Provide the (X, Y) coordinate of the cell's center where the given text is located.  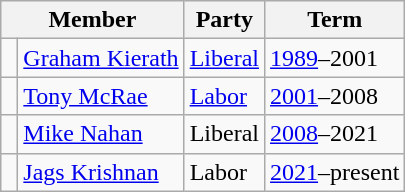
2021–present (335, 172)
Jags Krishnan (101, 172)
Graham Kierath (101, 58)
Term (335, 20)
1989–2001 (335, 58)
2001–2008 (335, 96)
2008–2021 (335, 134)
Member (92, 20)
Mike Nahan (101, 134)
Tony McRae (101, 96)
Party (224, 20)
